Return [X, Y] of the center of cell containing provided text 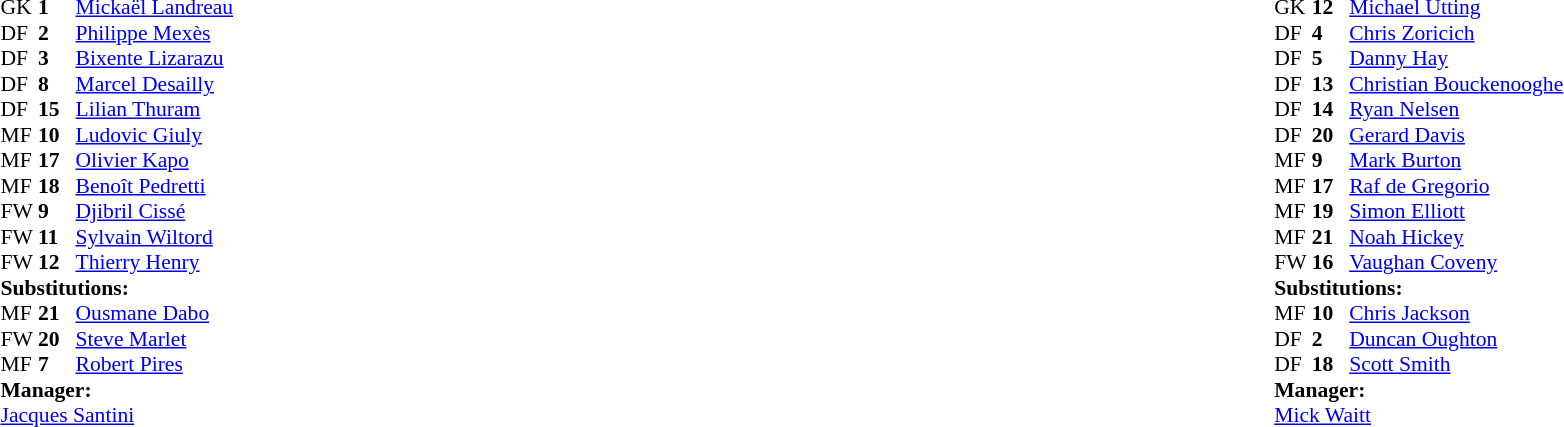
Mark Burton [1456, 161]
3 [57, 59]
19 [1331, 211]
Danny Hay [1456, 59]
Scott Smith [1456, 365]
Simon Elliott [1456, 211]
Marcel Desailly [155, 84]
Raf de Gregorio [1456, 186]
Christian Bouckenooghe [1456, 84]
Bixente Lizarazu [155, 59]
Philippe Mexès [155, 33]
14 [1331, 109]
Robert Pires [155, 365]
11 [57, 237]
8 [57, 84]
Noah Hickey [1456, 237]
5 [1331, 59]
Olivier Kapo [155, 161]
Ludovic Giuly [155, 135]
Djibril Cissé [155, 211]
Chris Jackson [1456, 313]
15 [57, 109]
4 [1331, 33]
13 [1331, 84]
Steve Marlet [155, 339]
Ryan Nelsen [1456, 109]
Duncan Oughton [1456, 339]
16 [1331, 263]
Chris Zoricich [1456, 33]
Thierry Henry [155, 263]
Benoît Pedretti [155, 186]
Sylvain Wiltord [155, 237]
Vaughan Coveny [1456, 263]
Ousmane Dabo [155, 313]
Gerard Davis [1456, 135]
Lilian Thuram [155, 109]
12 [57, 263]
7 [57, 365]
